Pinpoint the cell where the given text exists, returning its [X, Y] midpoint coordinate. 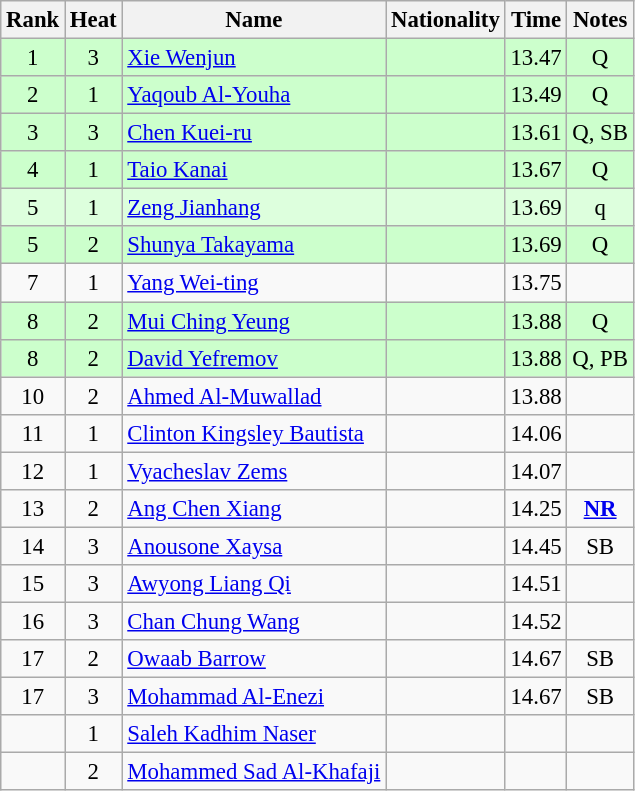
14.25 [536, 509]
Q, SB [600, 133]
Ang Chen Xiang [254, 509]
14 [33, 546]
Time [536, 20]
13.47 [536, 58]
q [600, 208]
12 [33, 471]
Chan Chung Wang [254, 621]
Mohammad Al-Enezi [254, 697]
Q, PB [600, 358]
Awyong Liang Qi [254, 584]
Notes [600, 20]
Mui Ching Yeung [254, 321]
Heat [94, 20]
NR [600, 509]
Xie Wenjun [254, 58]
Zeng Jianhang [254, 208]
Ahmed Al-Muwallad [254, 396]
14.51 [536, 584]
Name [254, 20]
13.49 [536, 95]
Taio Kanai [254, 170]
14.52 [536, 621]
15 [33, 584]
13 [33, 509]
4 [33, 170]
13.75 [536, 283]
Anousone Xaysa [254, 546]
10 [33, 396]
David Yefremov [254, 358]
14.45 [536, 546]
14.07 [536, 471]
Yaqoub Al-Youha [254, 95]
Saleh Kadhim Naser [254, 734]
14.06 [536, 433]
Vyacheslav Zems [254, 471]
Yang Wei-ting [254, 283]
13.67 [536, 170]
7 [33, 283]
Chen Kuei-ru [254, 133]
Rank [33, 20]
16 [33, 621]
Nationality [446, 20]
Clinton Kingsley Bautista [254, 433]
13.61 [536, 133]
Owaab Barrow [254, 659]
Mohammed Sad Al-Khafaji [254, 772]
Shunya Takayama [254, 245]
11 [33, 433]
